Determine the [X, Y] coordinate at the center of the cell enclosing the given text.  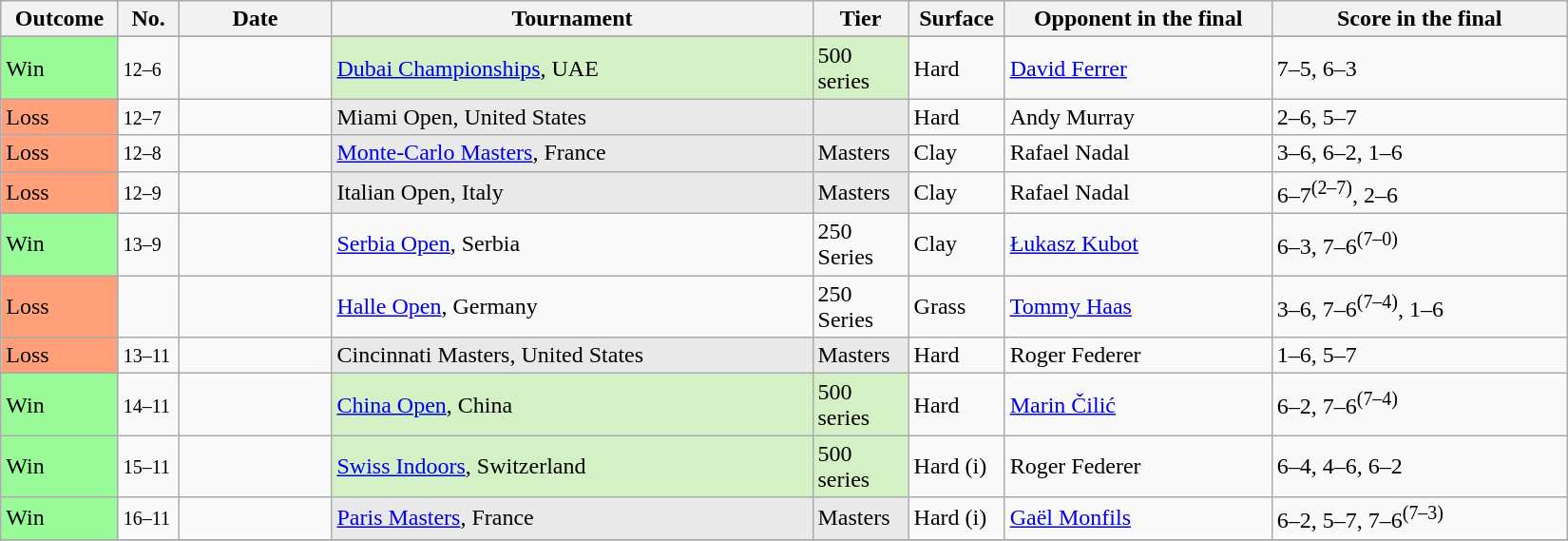
2–6, 5–7 [1420, 117]
13–11 [148, 356]
David Ferrer [1138, 68]
Serbia Open, Serbia [572, 245]
Date [255, 19]
Halle Open, Germany [572, 306]
No. [148, 19]
China Open, China [572, 405]
Opponent in the final [1138, 19]
Tommy Haas [1138, 306]
Tier [861, 19]
Italian Open, Italy [572, 192]
3–6, 7–6(7–4), 1–6 [1420, 306]
12–7 [148, 117]
12–6 [148, 68]
6–7(2–7), 2–6 [1420, 192]
6–2, 5–7, 7–6(7–3) [1420, 519]
6–3, 7–6(7–0) [1420, 245]
Surface [956, 19]
Outcome [60, 19]
Gaël Monfils [1138, 519]
Miami Open, United States [572, 117]
6–2, 7–6(7–4) [1420, 405]
Score in the final [1420, 19]
Swiss Indoors, Switzerland [572, 466]
Dubai Championships, UAE [572, 68]
Monte-Carlo Masters, France [572, 153]
Grass [956, 306]
1–6, 5–7 [1420, 356]
12–8 [148, 153]
Tournament [572, 19]
16–11 [148, 519]
Cincinnati Masters, United States [572, 356]
Andy Murray [1138, 117]
Łukasz Kubot [1138, 245]
6–4, 4–6, 6–2 [1420, 466]
3–6, 6–2, 1–6 [1420, 153]
13–9 [148, 245]
14–11 [148, 405]
Paris Masters, France [572, 519]
Marin Čilić [1138, 405]
7–5, 6–3 [1420, 68]
15–11 [148, 466]
12–9 [148, 192]
